For the text-containing cell, return its midpoint in (x, y) coordinate format. 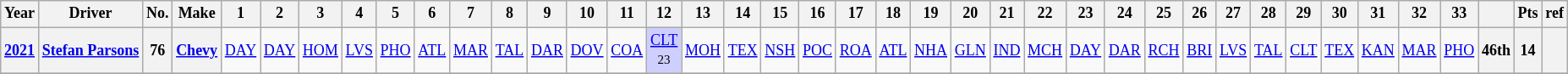
21 (1006, 14)
IND (1006, 50)
POC (818, 50)
26 (1199, 14)
17 (856, 14)
2021 (20, 50)
Stefan Parsons (90, 50)
13 (704, 14)
15 (780, 14)
46th (1497, 50)
12 (665, 14)
18 (893, 14)
8 (509, 14)
MOH (704, 50)
CLT23 (665, 50)
5 (396, 14)
10 (587, 14)
COA (628, 50)
30 (1340, 14)
ROA (856, 50)
Driver (90, 14)
3 (321, 14)
RCH (1164, 50)
31 (1378, 14)
Make (197, 14)
Pts (1527, 14)
23 (1085, 14)
Year (20, 14)
9 (548, 14)
GLN (970, 50)
27 (1233, 14)
MCH (1045, 50)
KAN (1378, 50)
33 (1460, 14)
22 (1045, 14)
No. (157, 14)
6 (432, 14)
24 (1125, 14)
DOV (587, 50)
Chevy (197, 50)
NSH (780, 50)
25 (1164, 14)
28 (1269, 14)
16 (818, 14)
2 (280, 14)
19 (931, 14)
11 (628, 14)
76 (157, 50)
1 (240, 14)
BRI (1199, 50)
4 (359, 14)
NHA (931, 50)
CLT (1304, 50)
29 (1304, 14)
32 (1419, 14)
20 (970, 14)
HOM (321, 50)
7 (471, 14)
ref (1554, 14)
